Find where the given text appears and provide that cell's center as [x, y] coordinate. 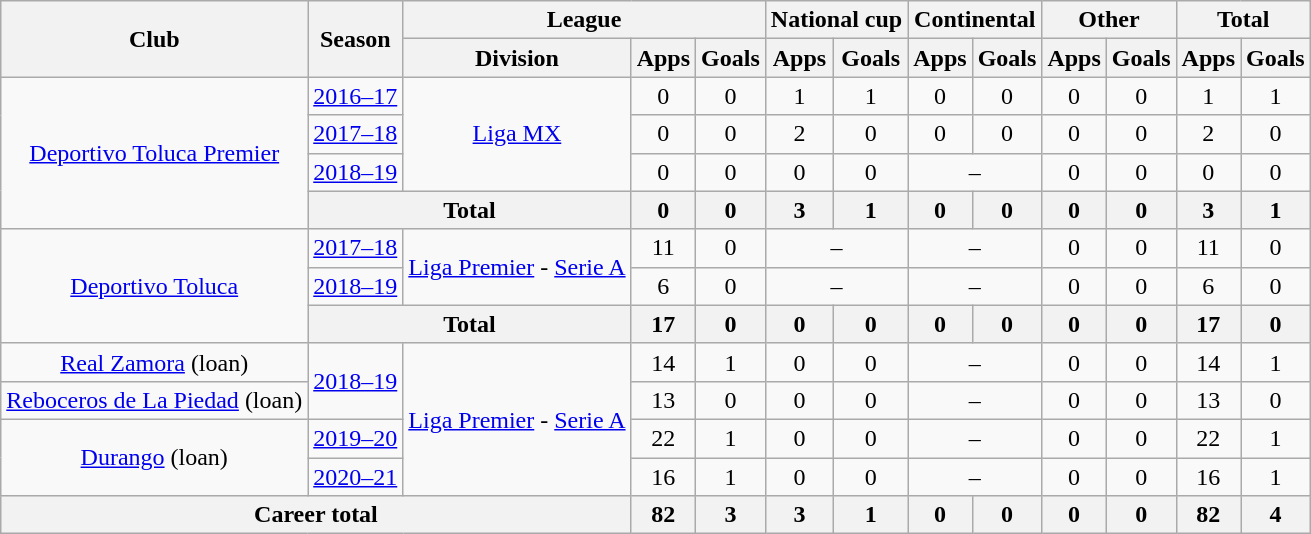
Liga MX [517, 134]
Career total [316, 515]
League [584, 20]
Continental [975, 20]
Deportivo Toluca [154, 286]
Deportivo Toluca Premier [154, 153]
Reboceros de La Piedad (loan) [154, 400]
4 [1275, 515]
National cup [836, 20]
2019–20 [356, 438]
Season [356, 39]
Club [154, 39]
2020–21 [356, 477]
Durango (loan) [154, 457]
Other [1109, 20]
Division [517, 58]
Real Zamora (loan) [154, 362]
2016–17 [356, 96]
